Locate the cell with the specified text and output its [X, Y] center coordinate. 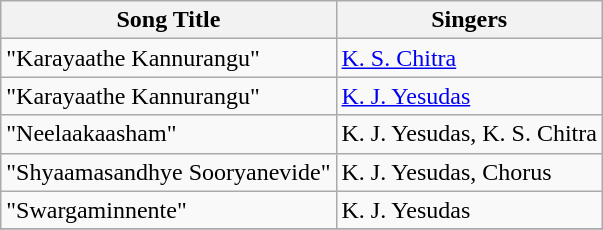
K. S. Chitra [469, 58]
"Swargaminnente" [168, 210]
K. J. Yesudas, Chorus [469, 172]
Singers [469, 20]
"Shyaamasandhye Sooryanevide" [168, 172]
Song Title [168, 20]
"Neelaakaasham" [168, 134]
K. J. Yesudas, K. S. Chitra [469, 134]
